Search for the cell housing the specified text and yield its (X, Y) center coordinate. 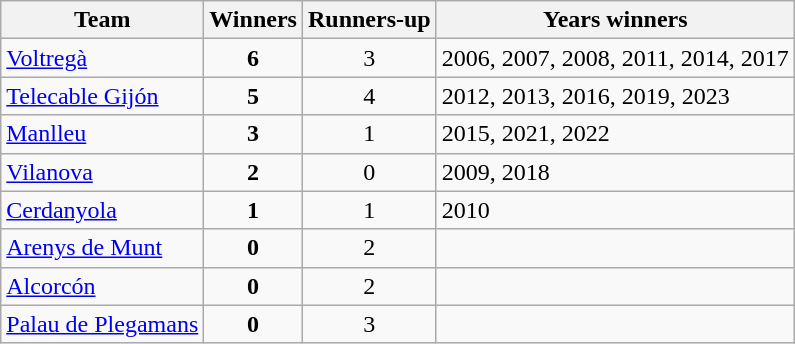
Vilanova (102, 172)
Alcorcón (102, 286)
4 (369, 96)
2009, 2018 (615, 172)
5 (254, 96)
6 (254, 58)
Runners-up (369, 20)
2010 (615, 210)
Manlleu (102, 134)
Years winners (615, 20)
Telecable Gijón (102, 96)
Palau de Plegamans (102, 324)
Team (102, 20)
Voltregà (102, 58)
Winners (254, 20)
2006, 2007, 2008, 2011, 2014, 2017 (615, 58)
Cerdanyola (102, 210)
Arenys de Munt (102, 248)
2015, 2021, 2022 (615, 134)
2012, 2013, 2016, 2019, 2023 (615, 96)
